Detect which cell encompasses the target text, then output its (X, Y) center coordinate. 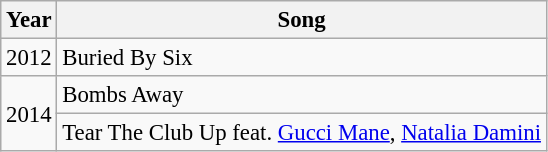
Year (29, 20)
Buried By Six (302, 58)
2014 (29, 114)
Bombs Away (302, 95)
Tear The Club Up feat. Gucci Mane, Natalia Damini (302, 133)
2012 (29, 58)
Song (302, 20)
